Output the (x, y) coordinate of the center of the cell containing the given text.  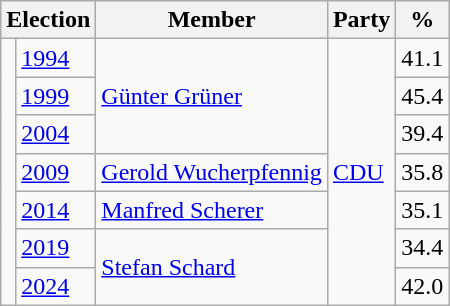
Gerold Wucherpfennig (212, 172)
2004 (56, 134)
2024 (56, 286)
Günter Grüner (212, 96)
42.0 (422, 286)
39.4 (422, 134)
34.4 (422, 248)
2009 (56, 172)
Manfred Scherer (212, 210)
1994 (56, 58)
35.8 (422, 172)
Stefan Schard (212, 267)
Election (48, 20)
1999 (56, 96)
CDU (361, 172)
45.4 (422, 96)
41.1 (422, 58)
Member (212, 20)
Party (361, 20)
2019 (56, 248)
% (422, 20)
2014 (56, 210)
35.1 (422, 210)
